Return [X, Y] of the center of cell containing provided text 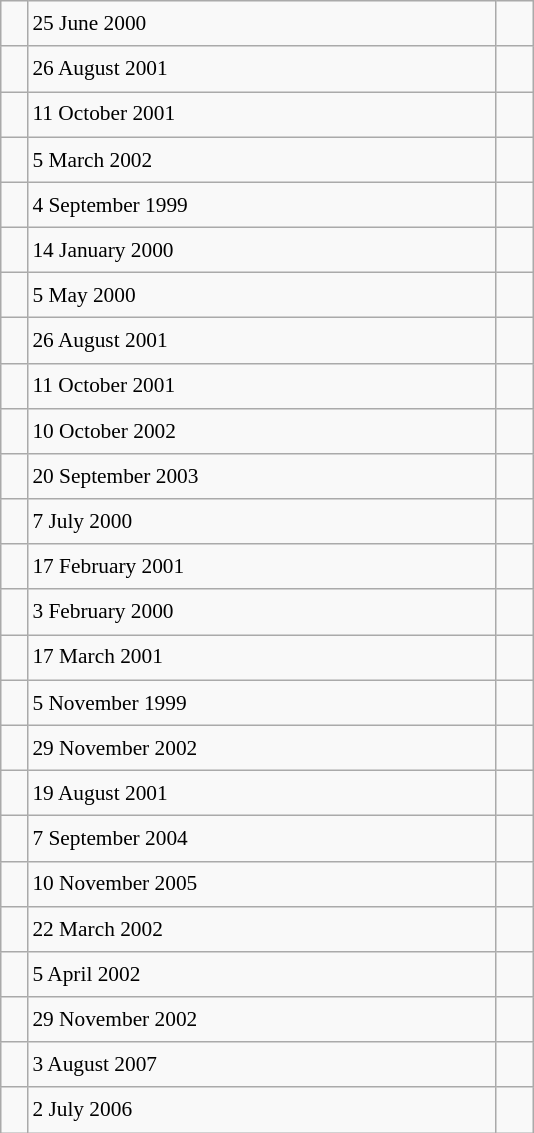
5 April 2002 [261, 974]
3 August 2007 [261, 1064]
5 May 2000 [261, 296]
10 October 2002 [261, 430]
20 September 2003 [261, 476]
25 June 2000 [261, 24]
3 February 2000 [261, 612]
19 August 2001 [261, 792]
14 January 2000 [261, 250]
7 July 2000 [261, 522]
17 March 2001 [261, 658]
2 July 2006 [261, 1110]
17 February 2001 [261, 566]
4 September 1999 [261, 204]
10 November 2005 [261, 884]
22 March 2002 [261, 928]
7 September 2004 [261, 838]
5 November 1999 [261, 702]
5 March 2002 [261, 160]
